Provide the (x, y) coordinate of the cell's center where the given text is located.  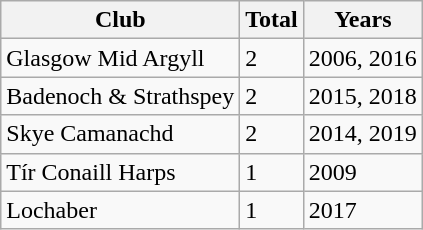
Glasgow Mid Argyll (120, 58)
2006, 2016 (362, 58)
Badenoch & Strathspey (120, 96)
2009 (362, 172)
2014, 2019 (362, 134)
Tír Conaill Harps (120, 172)
Total (272, 20)
Lochaber (120, 210)
Club (120, 20)
2017 (362, 210)
Skye Camanachd (120, 134)
Years (362, 20)
2015, 2018 (362, 96)
